For the text-containing cell, return its midpoint in [X, Y] coordinate format. 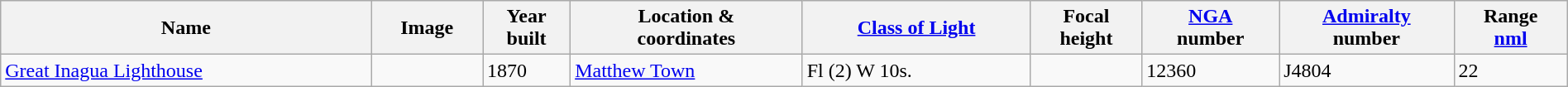
Great Inagua Lighthouse [186, 70]
12360 [1211, 70]
Admiraltynumber [1366, 28]
22 [1510, 70]
NGAnumber [1211, 28]
Focalheight [1087, 28]
J4804 [1366, 70]
Image [427, 28]
Fl (2) W 10s. [916, 70]
Location & coordinates [686, 28]
Yearbuilt [527, 28]
1870 [527, 70]
Name [186, 28]
Matthew Town [686, 70]
Class of Light [916, 28]
Rangenml [1510, 28]
